Determine the [x, y] coordinate at the center of the cell enclosing the given text.  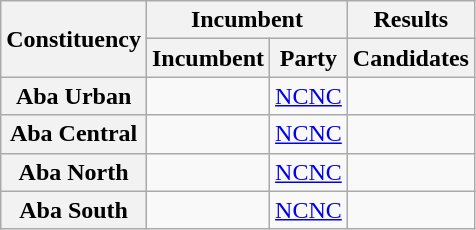
Aba Urban [74, 96]
Aba Central [74, 134]
Constituency [74, 39]
Results [410, 20]
Candidates [410, 58]
Party [309, 58]
Aba South [74, 210]
Aba North [74, 172]
